Determine the (x, y) coordinate at the center of the cell enclosing the given text.  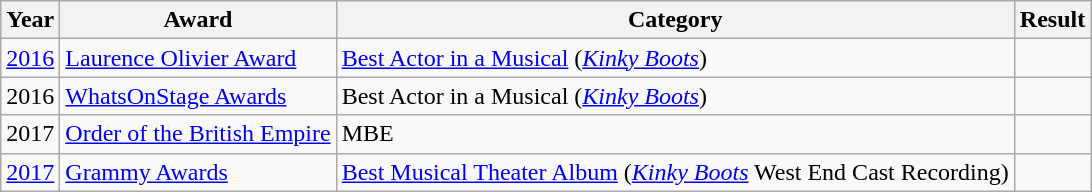
Best Musical Theater Album (Kinky Boots West End Cast Recording) (675, 172)
MBE (675, 134)
Grammy Awards (198, 172)
Year (30, 20)
Order of the British Empire (198, 134)
Category (675, 20)
WhatsOnStage Awards (198, 96)
Result (1052, 20)
Award (198, 20)
Laurence Olivier Award (198, 58)
